Determine the [X, Y] coordinate at the center of the cell enclosing the given text.  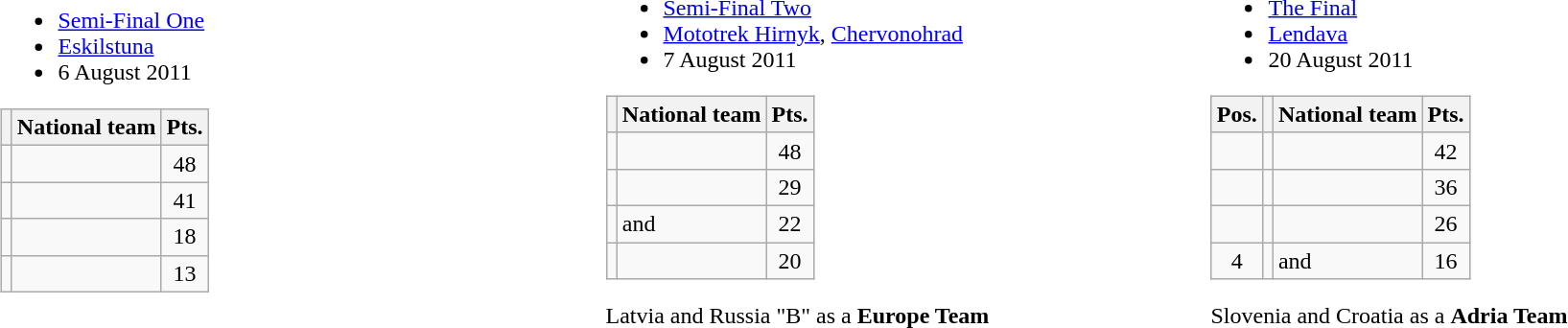
26 [1446, 223]
18 [184, 237]
13 [184, 273]
41 [184, 200]
Pos. [1237, 114]
36 [1446, 187]
4 [1237, 260]
29 [790, 187]
42 [1446, 151]
16 [1446, 260]
20 [790, 260]
22 [790, 223]
